Capture the cell that displays the provided text and extract its (X, Y) central coordinate. 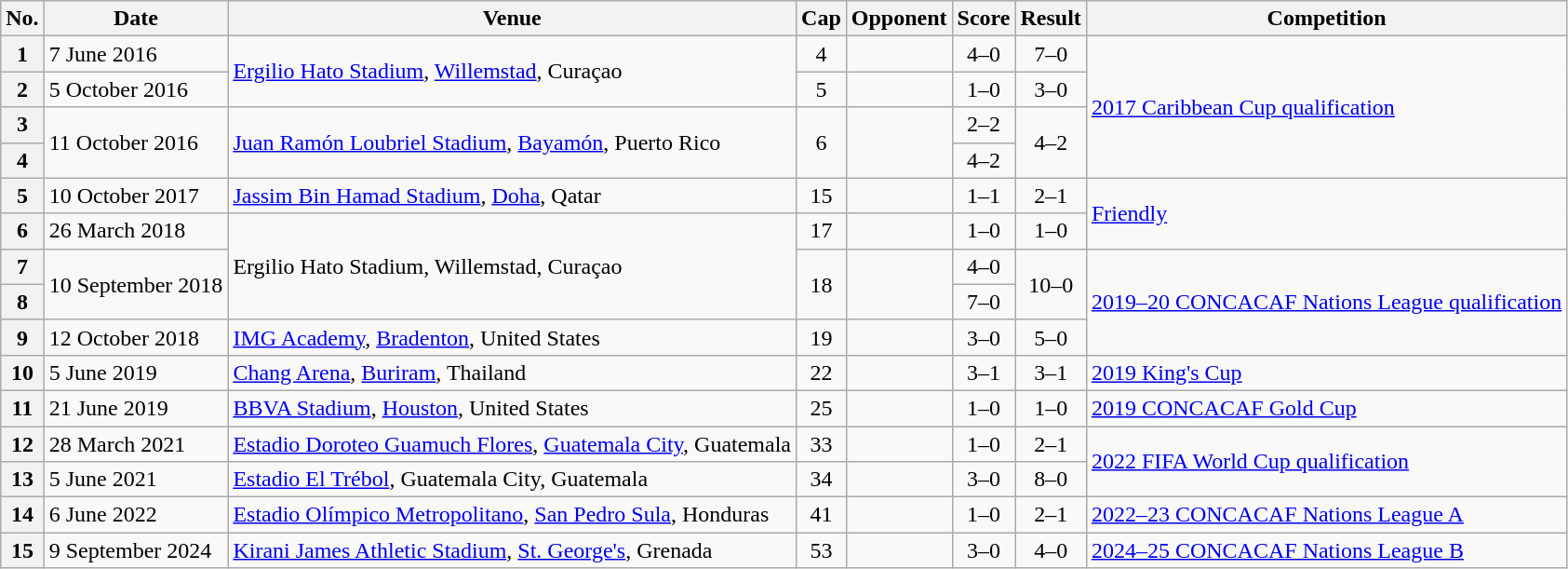
2022–23 CONCACAF Nations League A (1326, 515)
7 (22, 266)
Estadio Olímpico Metropolitano, San Pedro Sula, Honduras (512, 515)
18 (822, 284)
Estadio El Trébol, Guatemala City, Guatemala (512, 480)
11 (22, 408)
2 (22, 89)
11 October 2016 (136, 142)
19 (822, 337)
Chang Arena, Buriram, Thailand (512, 373)
2019–20 CONCACAF Nations League qualification (1326, 302)
28 March 2021 (136, 444)
Date (136, 19)
33 (822, 444)
26 March 2018 (136, 231)
BBVA Stadium, Houston, United States (512, 408)
10 (22, 373)
Juan Ramón Loubriel Stadium, Bayamón, Puerto Rico (512, 142)
13 (22, 480)
2017 Caribbean Cup qualification (1326, 107)
Score (984, 19)
53 (822, 550)
10–0 (1051, 284)
9 September 2024 (136, 550)
12 October 2018 (136, 337)
Venue (512, 19)
2019 King's Cup (1326, 373)
25 (822, 408)
34 (822, 480)
5 June 2021 (136, 480)
Kirani James Athletic Stadium, St. George's, Grenada (512, 550)
2019 CONCACAF Gold Cup (1326, 408)
Competition (1326, 19)
41 (822, 515)
1–1 (984, 196)
12 (22, 444)
Friendly (1326, 213)
Estadio Doroteo Guamuch Flores, Guatemala City, Guatemala (512, 444)
8–0 (1051, 480)
IMG Academy, Bradenton, United States (512, 337)
5–0 (1051, 337)
7 June 2016 (136, 54)
6 June 2022 (136, 515)
21 June 2019 (136, 408)
10 September 2018 (136, 284)
8 (22, 302)
10 October 2017 (136, 196)
1 (22, 54)
5 October 2016 (136, 89)
14 (22, 515)
Opponent (899, 19)
9 (22, 337)
No. (22, 19)
Cap (822, 19)
22 (822, 373)
2–2 (984, 125)
5 June 2019 (136, 373)
2022 FIFA World Cup qualification (1326, 462)
Result (1051, 19)
Jassim Bin Hamad Stadium, Doha, Qatar (512, 196)
2024–25 CONCACAF Nations League B (1326, 550)
17 (822, 231)
3 (22, 125)
